Detect which cell encompasses the target text, then output its (x, y) center coordinate. 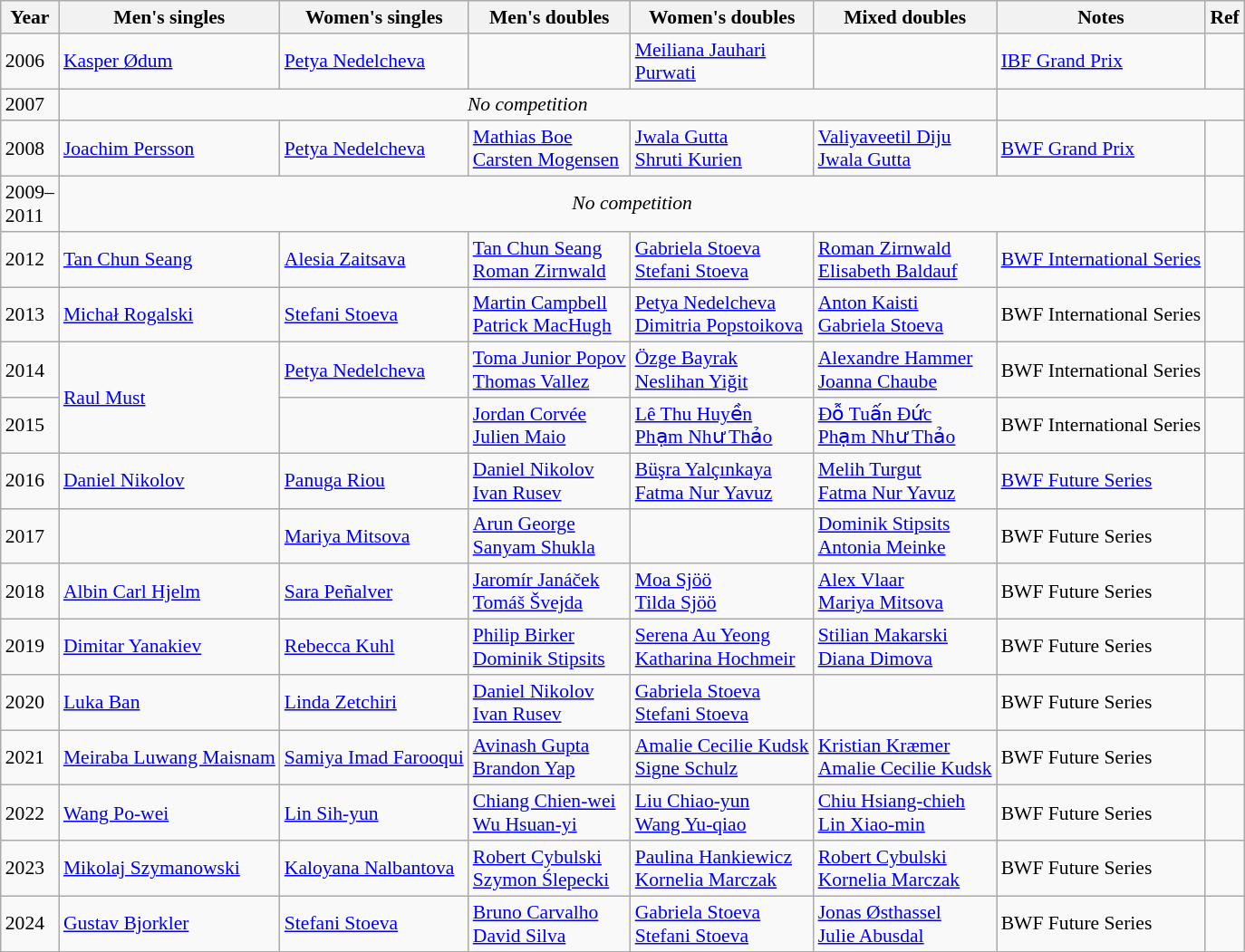
Sara Peñalver (374, 592)
Gustav Bjorkler (169, 924)
Tan Chun Seang (169, 259)
Men's doubles (549, 17)
Melih Turgut Fatma Nur Yavuz (905, 480)
2007 (30, 105)
Robert Cybulski Kornelia Marczak (905, 868)
Wang Po-wei (169, 813)
Amalie Cecilie Kudsk Signe Schulz (722, 757)
Raul Must (169, 398)
Đỗ Tuấn Đức Phạm Như Thảo (905, 426)
Meiraba Luwang Maisnam (169, 757)
2021 (30, 757)
Joachim Persson (169, 149)
Mathias Boe Carsten Mogensen (549, 149)
2020 (30, 703)
Rebecca Kuhl (374, 647)
Serena Au Yeong Katharina Hochmeir (722, 647)
Liu Chiao-yun Wang Yu-qiao (722, 813)
Ref (1224, 17)
Petya Nedelcheva Dimitria Popstoikova (722, 315)
Notes (1102, 17)
2012 (30, 259)
2017 (30, 536)
Alesia Zaitsava (374, 259)
Tan Chun Seang Roman Zirnwald (549, 259)
Dimitar Yanakiev (169, 647)
2008 (30, 149)
Lê Thu Huyền Phạm Như Thảo (722, 426)
Chiu Hsiang-chieh Lin Xiao-min (905, 813)
Martin Campbell Patrick MacHugh (549, 315)
Paulina Hankiewicz Kornelia Marczak (722, 868)
Özge Bayrak Neslihan Yiğit (722, 370)
IBF Grand Prix (1102, 62)
Jonas Østhassel Julie Abusdal (905, 924)
2014 (30, 370)
Büşra Yalçınkaya Fatma Nur Yavuz (722, 480)
2016 (30, 480)
Toma Junior Popov Thomas Vallez (549, 370)
Daniel Nikolov (169, 480)
Roman Zirnwald Elisabeth Baldauf (905, 259)
Avinash Gupta Brandon Yap (549, 757)
2019 (30, 647)
Meiliana Jauhari Purwati (722, 62)
2013 (30, 315)
Arun George Sanyam Shukla (549, 536)
Linda Zetchiri (374, 703)
Panuga Riou (374, 480)
2015 (30, 426)
Women's doubles (722, 17)
Alex Vlaar Mariya Mitsova (905, 592)
Luka Ban (169, 703)
Mikolaj Szymanowski (169, 868)
Chiang Chien-wei Wu Hsuan-yi (549, 813)
2022 (30, 813)
Kristian Kræmer Amalie Cecilie Kudsk (905, 757)
Albin Carl Hjelm (169, 592)
Philip Birker Dominik Stipsits (549, 647)
Kaloyana Nalbantova (374, 868)
2009–2011 (30, 205)
Anton Kaisti Gabriela Stoeva (905, 315)
Lin Sih-yun (374, 813)
Michał Rogalski (169, 315)
2024 (30, 924)
Men's singles (169, 17)
Mariya Mitsova (374, 536)
Women's singles (374, 17)
Moa Sjöö Tilda Sjöö (722, 592)
Samiya Imad Farooqui (374, 757)
Stilian Makarski Diana Dimova (905, 647)
Dominik Stipsits Antonia Meinke (905, 536)
Year (30, 17)
Robert Cybulski Szymon Ślepecki (549, 868)
Mixed doubles (905, 17)
Bruno Carvalho David Silva (549, 924)
2023 (30, 868)
Alexandre Hammer Joanna Chaube (905, 370)
Jwala Gutta Shruti Kurien (722, 149)
2018 (30, 592)
Jordan Corvée Julien Maio (549, 426)
Jaromír Janáček Tomáš Švejda (549, 592)
Valiyaveetil Diju Jwala Gutta (905, 149)
Kasper Ødum (169, 62)
2006 (30, 62)
BWF Grand Prix (1102, 149)
